Output the [x, y] coordinate of the center of the cell containing the given text.  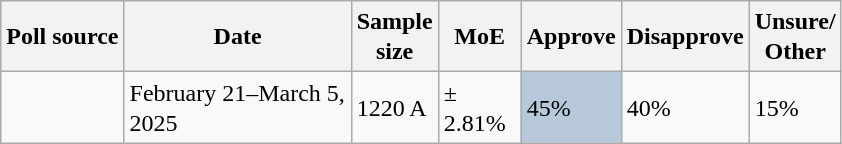
Approve [571, 36]
Disapprove [685, 36]
40% [685, 108]
± 2.81% [480, 108]
15% [795, 108]
Unsure/Other [795, 36]
Poll source [62, 36]
45% [571, 108]
MoE [480, 36]
1220 A [394, 108]
February 21–March 5, 2025 [238, 108]
Samplesize [394, 36]
Date [238, 36]
